Locate the cell with the specified text and output its (x, y) center coordinate. 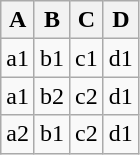
C (87, 20)
D (120, 20)
c1 (87, 58)
B (52, 20)
b2 (52, 96)
A (18, 20)
a2 (18, 134)
